Capture the cell that displays the provided text and extract its (X, Y) central coordinate. 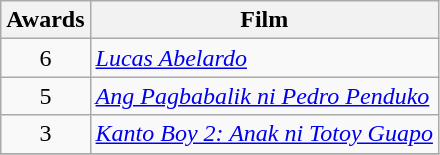
Awards (46, 20)
Ang Pagbabalik ni Pedro Penduko (264, 96)
6 (46, 58)
5 (46, 96)
Kanto Boy 2: Anak ni Totoy Guapo (264, 134)
Film (264, 20)
3 (46, 134)
Lucas Abelardo (264, 58)
